Search for the cell housing the specified text and yield its [x, y] center coordinate. 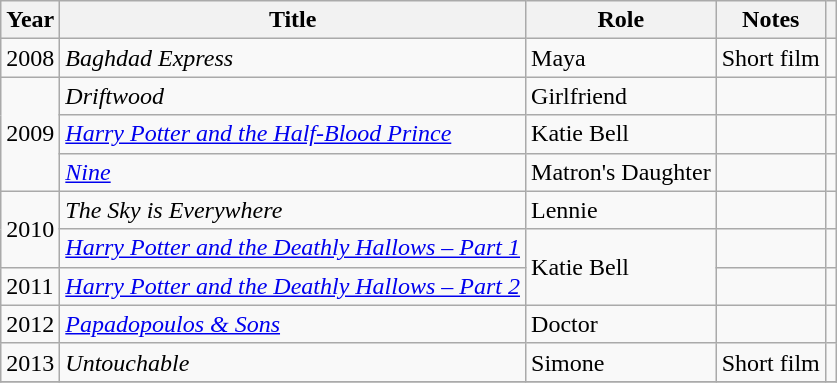
Matron's Daughter [622, 172]
2011 [30, 286]
Role [622, 20]
2013 [30, 362]
Notes [770, 20]
Papadopoulos & Sons [293, 324]
Lennie [622, 210]
Simone [622, 362]
2009 [30, 134]
2010 [30, 229]
Nine [293, 172]
Harry Potter and the Deathly Hallows – Part 2 [293, 286]
The Sky is Everywhere [293, 210]
Harry Potter and the Half-Blood Prince [293, 134]
Baghdad Express [293, 58]
2008 [30, 58]
Title [293, 20]
Maya [622, 58]
Harry Potter and the Deathly Hallows – Part 1 [293, 248]
Driftwood [293, 96]
Doctor [622, 324]
Untouchable [293, 362]
2012 [30, 324]
Girlfriend [622, 96]
Year [30, 20]
